Output the (X, Y) coordinate of the center of the cell containing the given text.  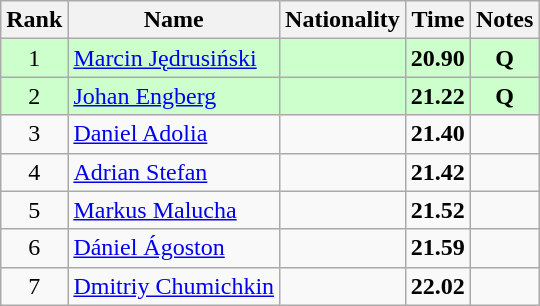
Time (438, 20)
7 (34, 286)
Name (174, 20)
21.42 (438, 172)
4 (34, 172)
21.40 (438, 134)
Johan Engberg (174, 96)
Daniel Adolia (174, 134)
22.02 (438, 286)
6 (34, 248)
21.52 (438, 210)
1 (34, 58)
20.90 (438, 58)
21.22 (438, 96)
Nationality (343, 20)
Dmitriy Chumichkin (174, 286)
Rank (34, 20)
Adrian Stefan (174, 172)
Notes (504, 20)
21.59 (438, 248)
3 (34, 134)
2 (34, 96)
5 (34, 210)
Markus Malucha (174, 210)
Dániel Ágoston (174, 248)
Marcin Jędrusiński (174, 58)
